Find where the given text appears and provide that cell's center as (x, y) coordinate. 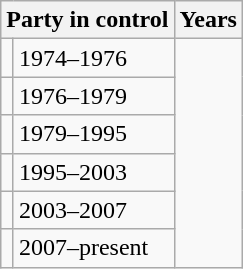
1976–1979 (94, 96)
1995–2003 (94, 172)
Party in control (88, 20)
1979–1995 (94, 134)
2003–2007 (94, 210)
Years (208, 20)
1974–1976 (94, 58)
2007–present (94, 248)
